Return the [X, Y] coordinate for the center point of the cell that contains the specified text.  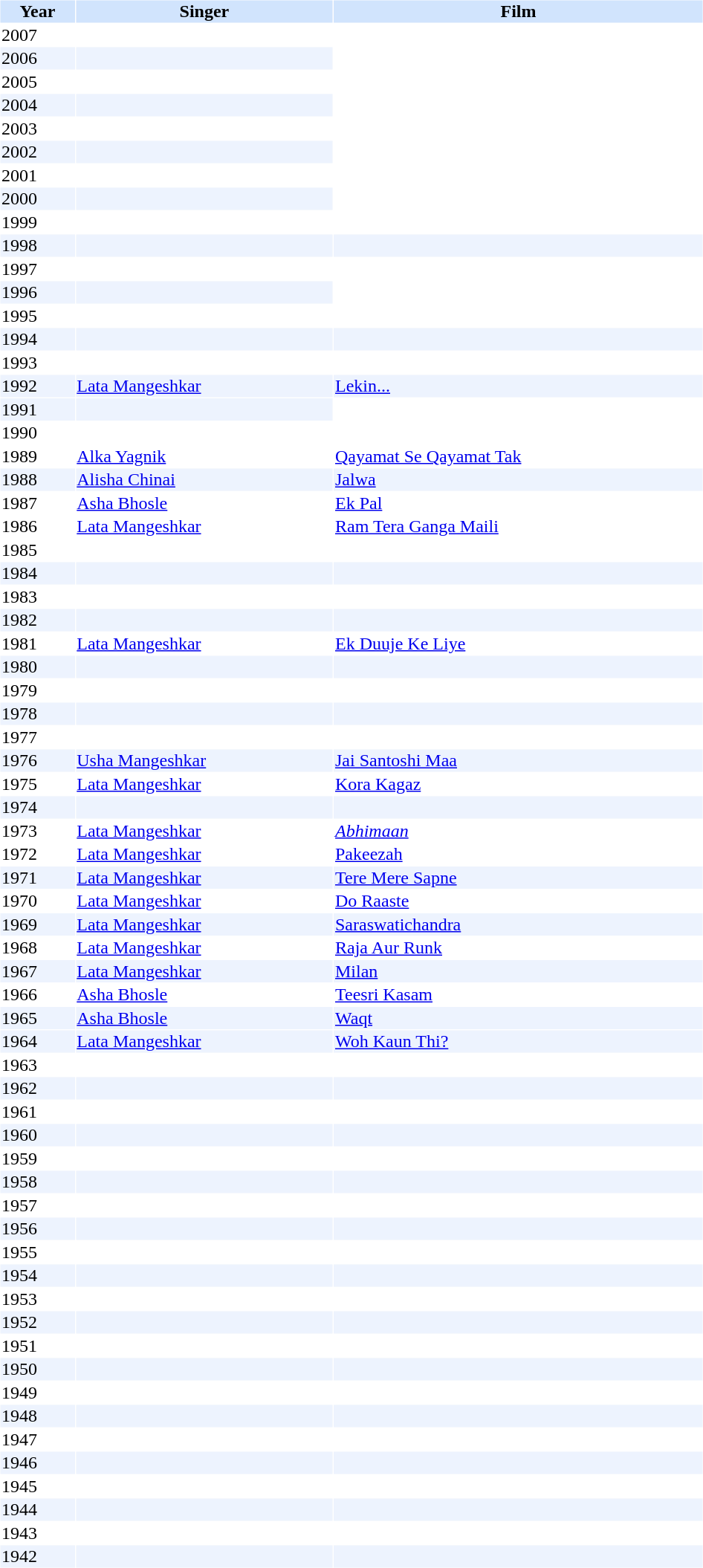
1992 [37, 386]
1982 [37, 621]
Usha Mangeshkar [204, 760]
1960 [37, 1135]
1980 [37, 667]
1990 [37, 433]
2002 [37, 152]
1949 [37, 1393]
Lekin... [519, 386]
2007 [37, 35]
Waqt [519, 1018]
1993 [37, 363]
1978 [37, 714]
Ram Tera Ganga Maili [519, 527]
1956 [37, 1228]
1976 [37, 760]
2000 [37, 198]
1942 [37, 1557]
Tere Mere Sapne [519, 878]
2005 [37, 82]
1967 [37, 971]
1984 [37, 573]
1989 [37, 456]
1997 [37, 269]
Alisha Chinai [204, 479]
1998 [37, 246]
Jalwa [519, 479]
1969 [37, 924]
1973 [37, 831]
Year [37, 11]
Abhimaan [519, 831]
1985 [37, 550]
1974 [37, 808]
Raja Aur Runk [519, 947]
1948 [37, 1416]
1950 [37, 1370]
1947 [37, 1439]
1987 [37, 503]
1983 [37, 597]
1943 [37, 1533]
1958 [37, 1182]
2004 [37, 105]
2001 [37, 175]
1977 [37, 737]
1966 [37, 995]
1953 [37, 1299]
Singer [204, 11]
1981 [37, 644]
1946 [37, 1463]
1988 [37, 479]
Jai Santoshi Maa [519, 760]
1968 [37, 947]
Teesri Kasam [519, 995]
1951 [37, 1346]
1957 [37, 1205]
1963 [37, 1065]
1952 [37, 1322]
1994 [37, 340]
1954 [37, 1276]
1971 [37, 878]
Ek Duuje Ke Liye [519, 644]
1986 [37, 527]
Kora Kagaz [519, 784]
1961 [37, 1112]
1964 [37, 1041]
1970 [37, 901]
Film [519, 11]
1965 [37, 1018]
Qayamat Se Qayamat Tak [519, 456]
Do Raaste [519, 901]
Pakeezah [519, 854]
Milan [519, 971]
1962 [37, 1089]
Saraswatichandra [519, 924]
Ek Pal [519, 503]
2003 [37, 129]
1979 [37, 690]
1955 [37, 1252]
1991 [37, 409]
1945 [37, 1486]
1972 [37, 854]
1959 [37, 1159]
1975 [37, 784]
1995 [37, 316]
1999 [37, 222]
1996 [37, 292]
Woh Kaun Thi? [519, 1041]
1944 [37, 1509]
Alka Yagnik [204, 456]
2006 [37, 59]
